Return the [x, y] coordinate for the center point of the cell that contains the specified text.  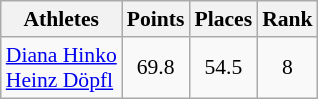
69.8 [156, 68]
54.5 [223, 68]
Rank [288, 19]
Diana HinkoHeinz Döpfl [62, 68]
Places [223, 19]
Points [156, 19]
8 [288, 68]
Athletes [62, 19]
